From the cell containing the given text, extract its center point as (x, y) coordinate. 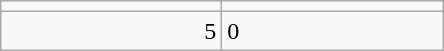
5 (112, 31)
0 (332, 31)
